Pinpoint the cell where the given text exists, returning its [x, y] midpoint coordinate. 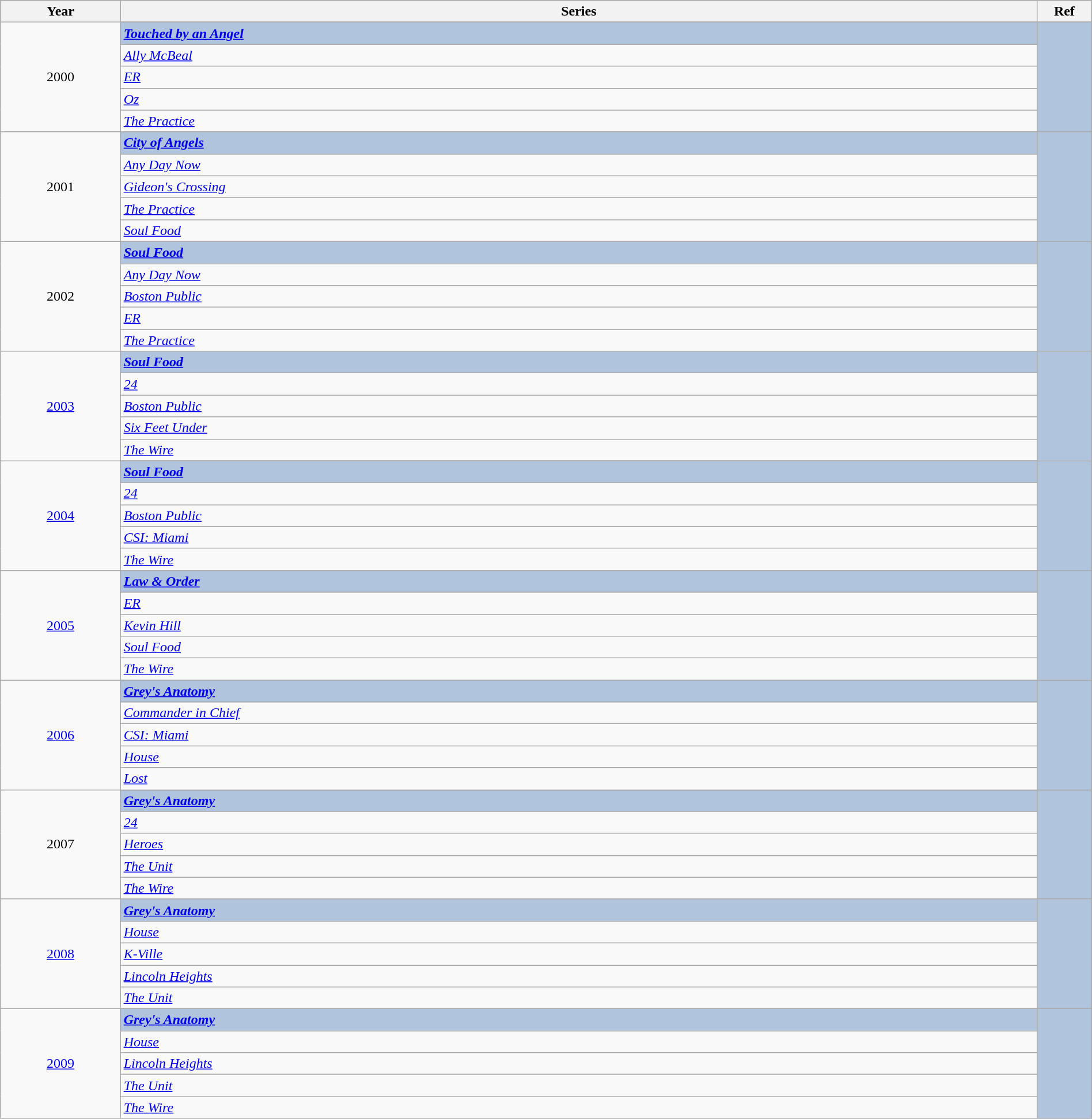
Six Feet Under [578, 428]
Ref [1064, 12]
Commander in Chief [578, 713]
2007 [60, 844]
K-Ville [578, 954]
2008 [60, 954]
Heroes [578, 844]
2003 [60, 406]
Lost [578, 779]
City of Angels [578, 143]
Gideon's Crossing [578, 187]
Ally McBeal [578, 55]
2001 [60, 187]
2004 [60, 515]
Kevin Hill [578, 625]
Oz [578, 99]
2005 [60, 625]
2009 [60, 1064]
2002 [60, 296]
Year [60, 12]
Touched by an Angel [578, 33]
2006 [60, 735]
Series [578, 12]
2000 [60, 77]
Law & Order [578, 581]
